Output the [X, Y] coordinate of the center of the cell containing the given text.  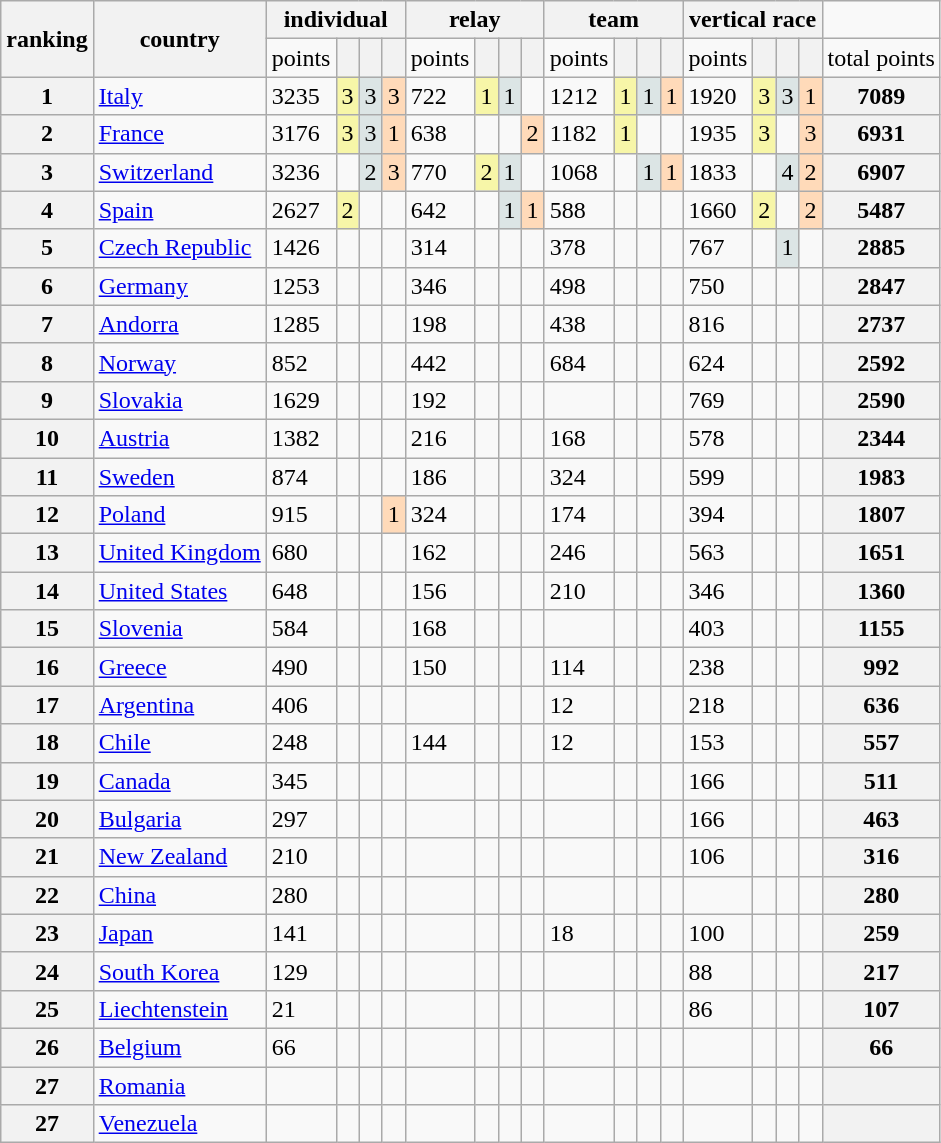
1382 [301, 438]
162 [440, 553]
624 [718, 362]
9 [47, 400]
ranking [47, 39]
Canada [180, 781]
1253 [301, 286]
23 [47, 933]
7 [47, 324]
192 [440, 400]
6907 [881, 172]
Italy [180, 96]
1833 [718, 172]
345 [301, 781]
Austria [180, 438]
France [180, 134]
588 [579, 210]
156 [440, 591]
141 [301, 933]
1426 [301, 248]
1629 [301, 400]
2737 [881, 324]
563 [718, 553]
Bulgaria [180, 819]
1182 [579, 134]
578 [718, 438]
463 [881, 819]
United States [180, 591]
174 [579, 515]
769 [718, 400]
16 [47, 667]
Belgium [180, 1047]
2592 [881, 362]
relay [474, 20]
816 [718, 324]
770 [440, 172]
22 [47, 895]
394 [718, 515]
218 [718, 705]
Czech Republic [180, 248]
915 [301, 515]
86 [718, 1009]
Norway [180, 362]
144 [440, 743]
New Zealand [180, 857]
106 [718, 857]
248 [301, 743]
United Kingdom [180, 553]
3236 [301, 172]
874 [301, 477]
1660 [718, 210]
406 [301, 705]
216 [440, 438]
Poland [180, 515]
6 [47, 286]
5487 [881, 210]
2847 [881, 286]
557 [881, 743]
599 [718, 477]
314 [440, 248]
150 [440, 667]
114 [579, 667]
186 [440, 477]
1983 [881, 477]
100 [718, 933]
5 [47, 248]
316 [881, 857]
129 [301, 971]
1807 [881, 515]
14 [47, 591]
442 [440, 362]
2344 [881, 438]
country [180, 39]
1651 [881, 553]
88 [718, 971]
1285 [301, 324]
1155 [881, 629]
1935 [718, 134]
403 [718, 629]
153 [718, 743]
10 [47, 438]
13 [47, 553]
Sweden [180, 477]
Germany [180, 286]
684 [579, 362]
Andorra [180, 324]
7089 [881, 96]
20 [47, 819]
852 [301, 362]
Romania [180, 1085]
636 [881, 705]
259 [881, 933]
750 [718, 286]
11 [47, 477]
378 [579, 248]
6931 [881, 134]
Greece [180, 667]
238 [718, 667]
297 [301, 819]
South Korea [180, 971]
Liechtenstein [180, 1009]
team [614, 20]
722 [440, 96]
26 [47, 1047]
vertical race [752, 20]
511 [881, 781]
217 [881, 971]
China [180, 895]
24 [47, 971]
767 [718, 248]
17 [47, 705]
490 [301, 667]
107 [881, 1009]
2627 [301, 210]
1360 [881, 591]
3235 [301, 96]
19 [47, 781]
8 [47, 362]
642 [440, 210]
638 [440, 134]
25 [47, 1009]
Japan [180, 933]
584 [301, 629]
2885 [881, 248]
Switzerland [180, 172]
Venezuela [180, 1124]
Argentina [180, 705]
individual [336, 20]
1920 [718, 96]
648 [301, 591]
total points [881, 58]
Slovenia [180, 629]
198 [440, 324]
Chile [180, 743]
2590 [881, 400]
1068 [579, 172]
498 [579, 286]
992 [881, 667]
15 [47, 629]
680 [301, 553]
Spain [180, 210]
246 [579, 553]
1212 [579, 96]
3176 [301, 134]
438 [579, 324]
Slovakia [180, 400]
